Extract the [X, Y] coordinate from the center of the cell holding the provided text.  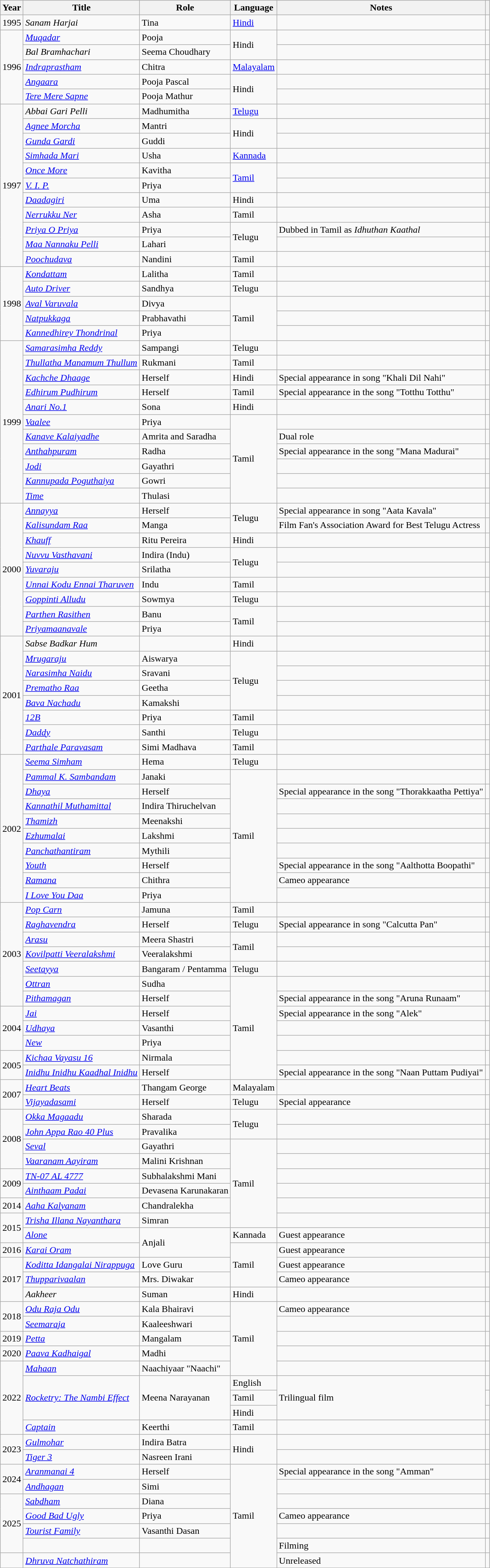
Pammal K. Sambandam [82, 777]
Rukmani [185, 362]
Subhalakshmi Mani [185, 1176]
1998 [12, 303]
Maa Nannaku Pelli [82, 244]
Seval [82, 1146]
Nasreen Irani [185, 1457]
Sowmya [185, 599]
1995 [12, 23]
Role [185, 8]
Filming [381, 1545]
2025 [12, 1523]
Special appearance in the song "Totthu Totthu" [381, 392]
Pop Carn [82, 910]
Ainthaam Padai [82, 1191]
Annayya [82, 510]
Pooja Mathur [185, 96]
2016 [12, 1250]
Thangam George [185, 1087]
Uma [185, 200]
Trisha Illana Nayanthara [82, 1220]
Anthahpuram [82, 451]
Year [12, 8]
Priyamaanavale [82, 629]
Kovilpatti Veeralakshmi [82, 954]
Special appearance [381, 1102]
2003 [12, 954]
2017 [12, 1279]
Special appearance in the song "Aruna Runaam" [381, 998]
Yuvaraju [82, 570]
Sandhya [185, 289]
V. I. P. [82, 185]
Kaaleeshwari [185, 1324]
Keerthi [185, 1427]
Sabse Badkar Hum [82, 643]
Nandini [185, 259]
Trilingual film [381, 1398]
Special appearance in song "Aata Kavala" [381, 510]
Seema Simham [82, 762]
Kalisundam Raa [82, 525]
Daadagiri [82, 200]
Simi Madhava [185, 747]
Gowri [185, 481]
Sampangi [185, 348]
Sona [185, 407]
Aranmanai 4 [82, 1472]
Okka Magaadu [82, 1117]
Kannedhirey Thondrinal [82, 333]
Nerrukku Ner [82, 215]
Ritu Pereira [185, 540]
Dubbed in Tamil as Idhuthan Kaathal [381, 230]
Special appearance in the song "Amman" [381, 1472]
I Love You Daa [82, 895]
Tina [185, 23]
Simi [185, 1486]
Seetayya [82, 969]
2020 [12, 1353]
Lalitha [185, 274]
Chitra [185, 67]
Andhagan [82, 1486]
Guddi [185, 141]
Special appearance in the song "Naan Puttam Pudiyai" [381, 1072]
2000 [12, 570]
Mythili [185, 850]
Bangaram / Pentamma [185, 969]
2015 [12, 1228]
Indira (Indu) [185, 555]
Bava Nachadu [82, 703]
2005 [12, 1065]
Indira Thiruchelvan [185, 806]
Sanam Harjai [82, 23]
Pooja [185, 37]
John Appa Rao 40 Plus [82, 1132]
Jai [82, 1013]
Aval Varuvala [82, 303]
Asha [185, 215]
Parthale Paravasam [82, 747]
Mangalam [185, 1338]
TN-07 AL 4777 [82, 1176]
Paava Kadhaigal [82, 1353]
Seema Choudhary [185, 52]
Tere Mere Sapne [82, 96]
Banu [185, 614]
Sravani [185, 673]
Muqadar [82, 37]
1999 [12, 422]
Jamuna [185, 910]
Raghavendra [82, 925]
Thullatha Manamum Thullum [82, 362]
Edhirum Pudhirum [82, 392]
Thupparivaalan [82, 1279]
Vijayadasami [82, 1102]
Indraprastham [82, 67]
Kachche Dhaage [82, 377]
Arasu [82, 939]
2018 [12, 1316]
Pithamagan [82, 998]
Prematho Raa [82, 688]
English [254, 1383]
Veeralakshmi [185, 954]
Sharada [185, 1117]
2008 [12, 1139]
Aaha Kalyanam [82, 1206]
Aiswarya [185, 659]
Narasimha Naidu [82, 673]
Diana [185, 1501]
2002 [12, 828]
Lahari [185, 244]
Pravalika [185, 1132]
Khauff [82, 540]
Devasena Karunakaran [185, 1191]
Mrugaraju [82, 659]
Notes [381, 8]
Lakshmi [185, 836]
Meera Shastri [185, 939]
Panchathantiram [82, 850]
Radha [185, 451]
Meenakshi [185, 821]
Samarasimha Reddy [82, 348]
Special appearance in song "Calcutta Pan" [381, 925]
Special appearance in the song "Aalthotta Boopathi" [381, 865]
2014 [12, 1206]
Sabdham [82, 1501]
Unnai Kodu Ennai Tharuven [82, 584]
Indira Batra [185, 1442]
Indu [185, 584]
Kondattam [82, 274]
Tourist Family [82, 1531]
1997 [12, 185]
Naachiyaar "Naachi" [185, 1368]
Special appearance in the song "Alek" [381, 1013]
Odu Raja Odu [82, 1309]
Jodi [82, 466]
Priya O Priya [82, 230]
Ottran [82, 984]
Hema [185, 762]
Film Fan's Association Award for Best Telugu Actress [381, 525]
Amrita and Saradha [185, 437]
Anjali [185, 1242]
Special appearance in song "Khali Dil Nahi" [381, 377]
Daddy [82, 732]
Rocketry: The Nambi Effect [82, 1398]
Good Bad Ugly [82, 1516]
2022 [12, 1397]
Mahaan [82, 1368]
Srilatha [185, 570]
Abbai Gari Pelli [82, 111]
Sudha [185, 984]
Unreleased [381, 1560]
Suman [185, 1294]
Title [82, 8]
Dhruva Natchathiram [82, 1560]
Mantri [185, 126]
Tiger 3 [82, 1457]
Usha [185, 155]
Kannathil Muthamittal [82, 806]
Youth [82, 865]
2007 [12, 1094]
Divya [185, 303]
Malini Krishnan [185, 1161]
Alone [82, 1235]
Karai Oram [82, 1250]
2009 [12, 1183]
Kanave Kalaiyadhe [82, 437]
1996 [12, 67]
Manga [185, 525]
Madhumitha [185, 111]
Petta [82, 1338]
Love Guru [185, 1265]
Vaalee [82, 422]
Mrs. Diwakar [185, 1279]
Inidhu Inidhu Kaadhal Inidhu [82, 1072]
New [82, 1043]
Pooja Pascal [185, 82]
Vaaranam Aayiram [82, 1161]
2023 [12, 1450]
Ramana [82, 880]
Santhi [185, 732]
Gulmohar [82, 1442]
Nirmala [185, 1058]
Dhaya [82, 791]
2019 [12, 1338]
Seemaraja [82, 1324]
Madhi [185, 1353]
Chandralekha [185, 1206]
Udhaya [82, 1028]
Poochudava [82, 259]
Nuvvu Vasthavani [82, 555]
Angaara [82, 82]
Thamizh [82, 821]
Vasanthi Dasan [185, 1531]
Captain [82, 1427]
Thulasi [185, 496]
2001 [12, 695]
Special appearance in the song "Thorakkaatha Pettiya" [381, 791]
Heart Beats [82, 1087]
Kichaa Vayasu 16 [82, 1058]
Vasanthi [185, 1028]
Prabhavathi [185, 318]
Aakheer [82, 1294]
Once More [82, 170]
Natpukkaga [82, 318]
Simran [185, 1220]
Chithra [185, 880]
Language [254, 8]
Koditta Idangalai Nirappuga [82, 1265]
Meena Narayanan [185, 1398]
Kala Bhairavi [185, 1309]
Ezhumalai [82, 836]
Kavitha [185, 170]
Geetha [185, 688]
2024 [12, 1479]
Anari No.1 [82, 407]
Gunda Gardi [82, 141]
Special appearance in the song "Mana Madurai" [381, 451]
Bal Bramhachari [82, 52]
Agnee Morcha [82, 126]
12B [82, 718]
Kannupada Poguthaiya [82, 481]
Time [82, 496]
Goppinti Alludu [82, 599]
Kamakshi [185, 703]
Auto Driver [82, 289]
Simhada Mari [82, 155]
Janaki [185, 777]
Parthen Rasithen [82, 614]
2004 [12, 1028]
Dual role [381, 437]
